For the text-containing cell, return its midpoint in [X, Y] coordinate format. 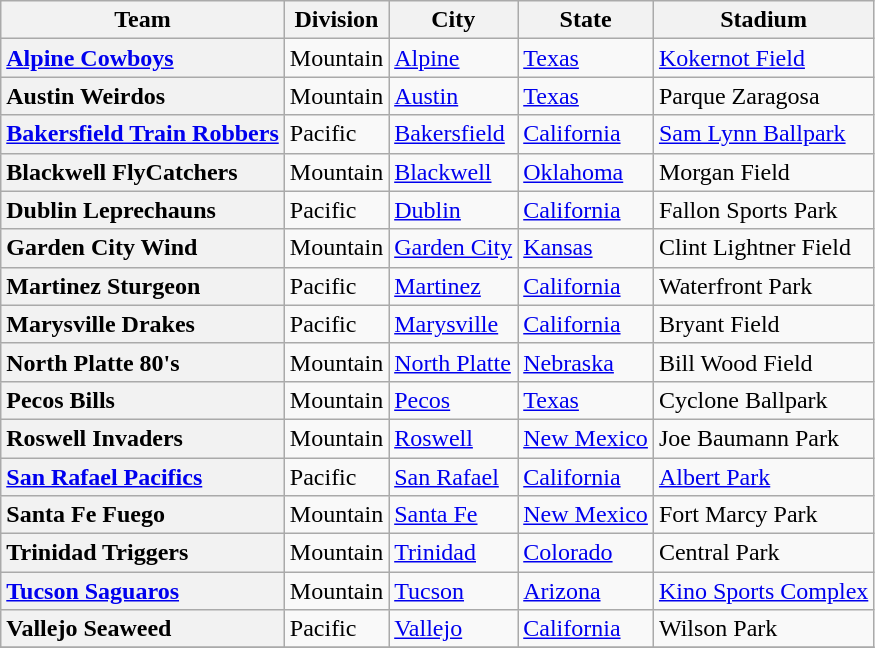
Dublin Leprechauns [143, 210]
Parque Zaragosa [763, 96]
Tucson [454, 591]
Bill Wood Field [763, 362]
Arizona [586, 591]
Garden City [454, 248]
Tucson Saguaros [143, 591]
Bakersfield Train Robbers [143, 134]
Wilson Park [763, 629]
Santa Fe Fuego [143, 515]
Austin Weirdos [143, 96]
Alpine [454, 58]
Marysville Drakes [143, 324]
Austin [454, 96]
Vallejo Seaweed [143, 629]
Oklahoma [586, 172]
City [454, 20]
Blackwell [454, 172]
Bakersfield [454, 134]
Waterfront Park [763, 286]
Clint Lightner Field [763, 248]
Santa Fe [454, 515]
Cyclone Ballpark [763, 400]
Pecos [454, 400]
North Platte 80's [143, 362]
North Platte [454, 362]
Vallejo [454, 629]
Fallon Sports Park [763, 210]
Nebraska [586, 362]
Alpine Cowboys [143, 58]
Martinez Sturgeon [143, 286]
Roswell [454, 438]
Division [336, 20]
Bryant Field [763, 324]
Team [143, 20]
Kino Sports Complex [763, 591]
Trinidad Triggers [143, 553]
San Rafael [454, 477]
Kokernot Field [763, 58]
San Rafael Pacifics [143, 477]
Joe Baumann Park [763, 438]
Trinidad [454, 553]
Central Park [763, 553]
Blackwell FlyCatchers [143, 172]
Fort Marcy Park [763, 515]
Marysville [454, 324]
Morgan Field [763, 172]
Stadium [763, 20]
Garden City Wind [143, 248]
Albert Park [763, 477]
Colorado [586, 553]
Martinez [454, 286]
Dublin [454, 210]
Kansas [586, 248]
Pecos Bills [143, 400]
Sam Lynn Ballpark [763, 134]
State [586, 20]
Roswell Invaders [143, 438]
